Return [x, y] of the center of cell containing provided text 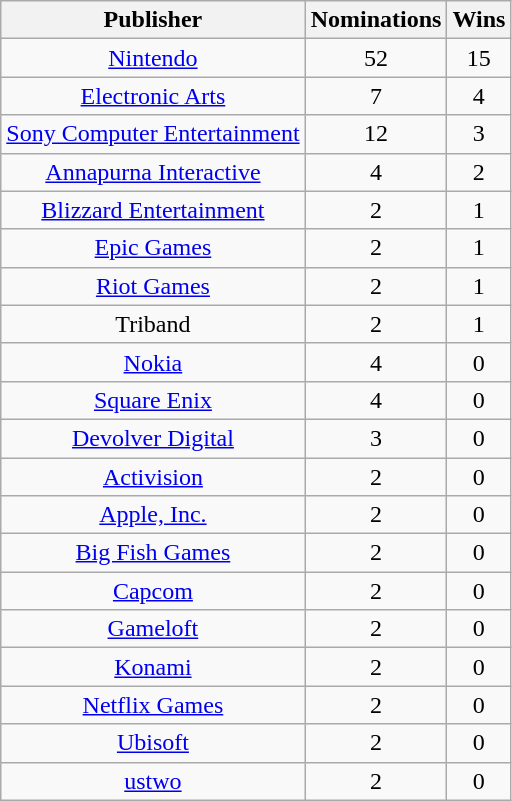
Riot Games [153, 286]
Square Enix [153, 400]
Apple, Inc. [153, 515]
Blizzard Entertainment [153, 210]
Gameloft [153, 629]
ustwo [153, 781]
Annapurna Interactive [153, 172]
52 [376, 58]
Triband [153, 324]
15 [479, 58]
Capcom [153, 591]
12 [376, 134]
Epic Games [153, 248]
7 [376, 96]
Sony Computer Entertainment [153, 134]
Netflix Games [153, 705]
Nominations [376, 20]
Big Fish Games [153, 553]
Konami [153, 667]
Ubisoft [153, 743]
Wins [479, 20]
Nokia [153, 362]
Electronic Arts [153, 96]
Nintendo [153, 58]
Devolver Digital [153, 438]
Activision [153, 477]
Publisher [153, 20]
